Capture the cell that displays the provided text and extract its (X, Y) central coordinate. 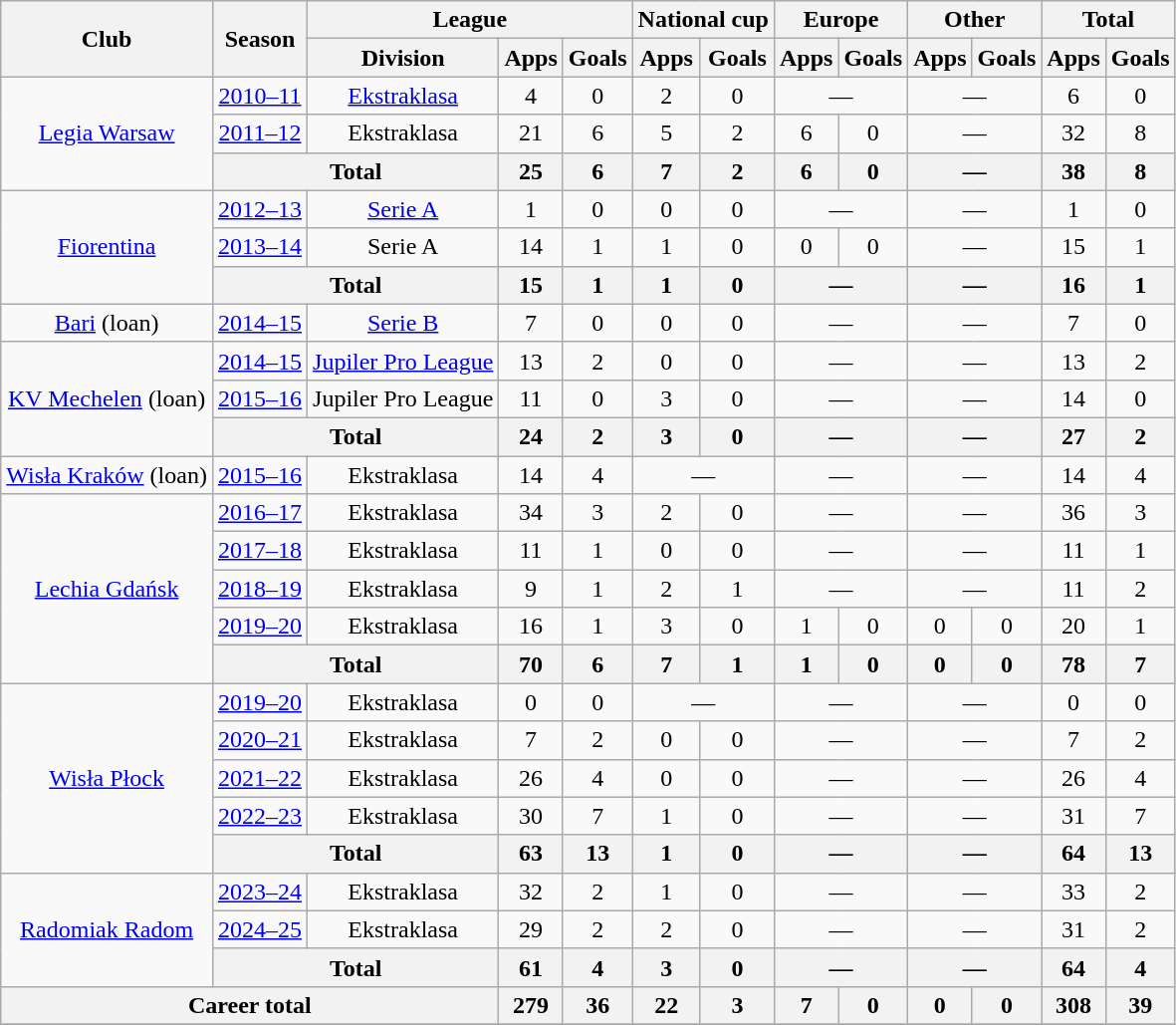
34 (531, 513)
25 (531, 171)
33 (1073, 892)
29 (531, 929)
2022–23 (259, 816)
279 (531, 1005)
61 (531, 967)
2023–24 (259, 892)
2021–22 (259, 778)
39 (1140, 1005)
League (470, 20)
70 (531, 664)
2024–25 (259, 929)
2018–19 (259, 589)
2020–21 (259, 740)
Bari (loan) (108, 323)
2010–11 (259, 96)
2012–13 (259, 209)
Club (108, 39)
Career total (250, 1005)
Fiorentina (108, 247)
KV Mechelen (loan) (108, 398)
2011–12 (259, 133)
78 (1073, 664)
Other (975, 20)
Wisła Płock (108, 778)
2017–18 (259, 551)
Division (403, 58)
Radomiak Radom (108, 929)
24 (531, 436)
2016–17 (259, 513)
27 (1073, 436)
30 (531, 816)
308 (1073, 1005)
Lechia Gdańsk (108, 589)
Legia Warsaw (108, 133)
Europe (840, 20)
5 (666, 133)
Wisła Kraków (loan) (108, 475)
Season (259, 39)
63 (531, 854)
38 (1073, 171)
21 (531, 133)
2013–14 (259, 247)
9 (531, 589)
National cup (703, 20)
20 (1073, 627)
22 (666, 1005)
Serie B (403, 323)
